Search for the cell housing the specified text and yield its [x, y] center coordinate. 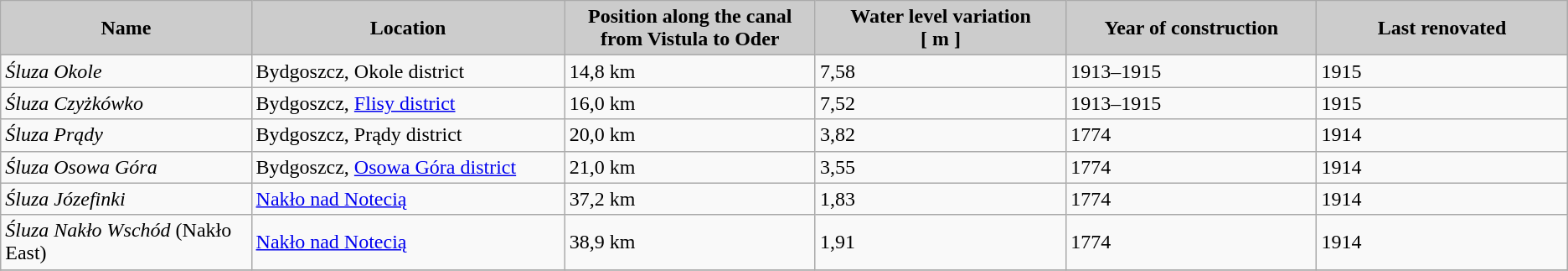
38,9 km [690, 242]
Position along the canalfrom Vistula to Oder [690, 29]
7,52 [940, 103]
37,2 km [690, 199]
16,0 km [690, 103]
Śluza Okole [126, 71]
Bydgoszcz, Okole district [408, 71]
1,83 [940, 199]
Bydgoszcz, Osowa Góra district [408, 167]
20,0 km [690, 135]
Bydgoszcz, Prądy district [408, 135]
Water level variation[ m ] [940, 29]
21,0 km [690, 167]
Name [126, 29]
1,91 [940, 242]
3,82 [940, 135]
Śluza Nakło Wschód (Nakło East) [126, 242]
3,55 [940, 167]
Year of construction [1191, 29]
Last renovated [1442, 29]
Bydgoszcz, Flisy district [408, 103]
Śluza Józefinki [126, 199]
14,8 km [690, 71]
Location [408, 29]
Śluza Czyżkówko [126, 103]
Śluza Prądy [126, 135]
7,58 [940, 71]
Śluza Osowa Góra [126, 167]
